From the cell containing the given text, extract its center point as (x, y) coordinate. 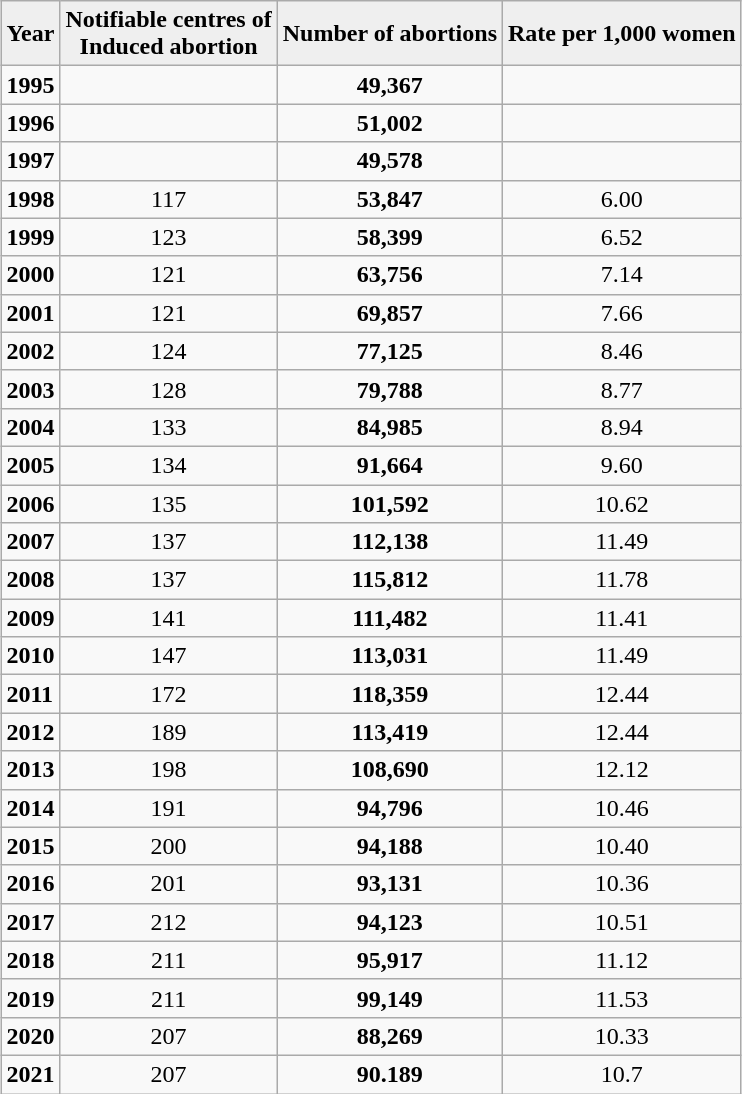
10.62 (622, 503)
1997 (30, 161)
11.41 (622, 618)
9.60 (622, 465)
7.66 (622, 313)
2006 (30, 503)
10.51 (622, 922)
113,419 (390, 732)
7.14 (622, 275)
200 (168, 846)
58,399 (390, 237)
2016 (30, 884)
133 (168, 427)
124 (168, 351)
1995 (30, 85)
53,847 (390, 199)
77,125 (390, 351)
Notifiable centres ofInduced abortion (168, 34)
8.77 (622, 389)
189 (168, 732)
6.00 (622, 199)
51,002 (390, 123)
99,149 (390, 998)
2001 (30, 313)
11.12 (622, 960)
2009 (30, 618)
10.36 (622, 884)
2021 (30, 1074)
8.46 (622, 351)
1998 (30, 199)
111,482 (390, 618)
118,359 (390, 694)
10.40 (622, 846)
141 (168, 618)
94,123 (390, 922)
49,367 (390, 85)
10.33 (622, 1036)
115,812 (390, 580)
Rate per 1,000 women (622, 34)
2007 (30, 542)
1996 (30, 123)
94,188 (390, 846)
172 (168, 694)
123 (168, 237)
79,788 (390, 389)
101,592 (390, 503)
112,138 (390, 542)
11.78 (622, 580)
191 (168, 808)
88,269 (390, 1036)
2002 (30, 351)
147 (168, 656)
135 (168, 503)
93,131 (390, 884)
2005 (30, 465)
2014 (30, 808)
2019 (30, 998)
69,857 (390, 313)
212 (168, 922)
49,578 (390, 161)
Number of abortions (390, 34)
2004 (30, 427)
2000 (30, 275)
2017 (30, 922)
90.189 (390, 1074)
1999 (30, 237)
6.52 (622, 237)
2015 (30, 846)
198 (168, 770)
128 (168, 389)
113,031 (390, 656)
2013 (30, 770)
201 (168, 884)
8.94 (622, 427)
10.46 (622, 808)
2011 (30, 694)
Year (30, 34)
108,690 (390, 770)
94,796 (390, 808)
95,917 (390, 960)
2010 (30, 656)
12.12 (622, 770)
134 (168, 465)
117 (168, 199)
2020 (30, 1036)
2012 (30, 732)
11.53 (622, 998)
2018 (30, 960)
2003 (30, 389)
84,985 (390, 427)
2008 (30, 580)
91,664 (390, 465)
10.7 (622, 1074)
63,756 (390, 275)
